Identify which cell holds the provided text, then report its [X, Y] central coordinate. 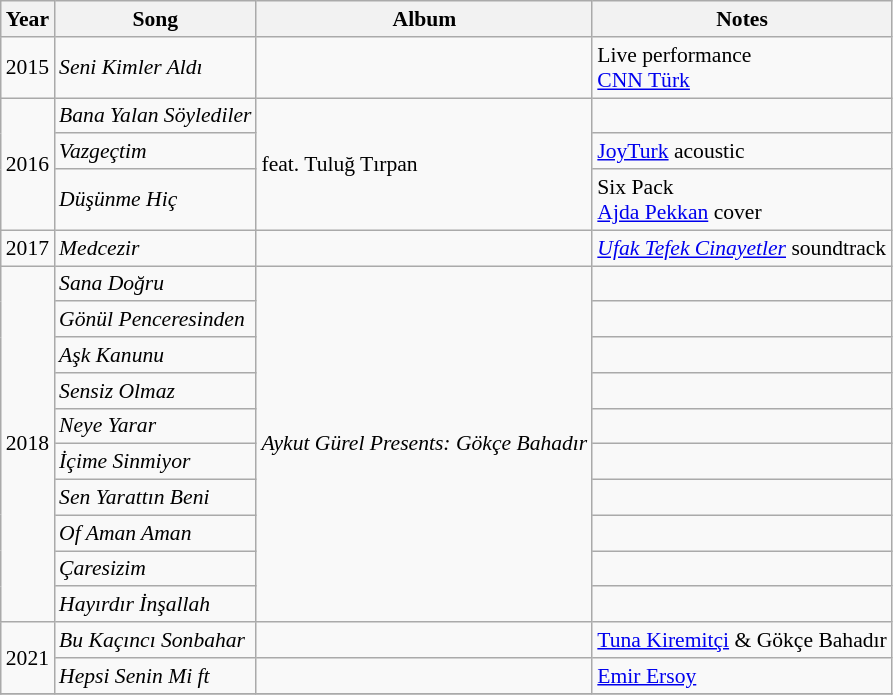
2016 [28, 164]
Seni Kimler Aldı [155, 68]
feat. Tuluğ Tırpan [424, 164]
Bana Yalan Söylediler [155, 116]
JoyTurk acoustic [742, 152]
Hayırdır İnşallah [155, 605]
Gönül Penceresinden [155, 320]
Sensiz Olmaz [155, 391]
Tuna Kiremitçi & Gökçe Bahadır [742, 640]
2017 [28, 248]
Medcezir [155, 248]
2018 [28, 444]
2015 [28, 68]
İçime Sinmiyor [155, 462]
Çaresizim [155, 569]
Emir Ersoy [742, 676]
Year [28, 19]
Aykut Gürel Presents: Gökçe Bahadır [424, 444]
Of Aman Aman [155, 533]
Six PackAjda Pekkan cover [742, 200]
Vazgeçtim [155, 152]
2021 [28, 658]
Bu Kaçıncı Sonbahar [155, 640]
Notes [742, 19]
Live performanceCNN Türk [742, 68]
Sana Doğru [155, 284]
Düşünme Hiç [155, 200]
Aşk Kanunu [155, 355]
Album [424, 19]
Hepsi Senin Mi ft [155, 676]
Ufak Tefek Cinayetler soundtrack [742, 248]
Sen Yarattın Beni [155, 498]
Song [155, 19]
Neye Yarar [155, 426]
